Locate the cell with the specified text and output its (x, y) center coordinate. 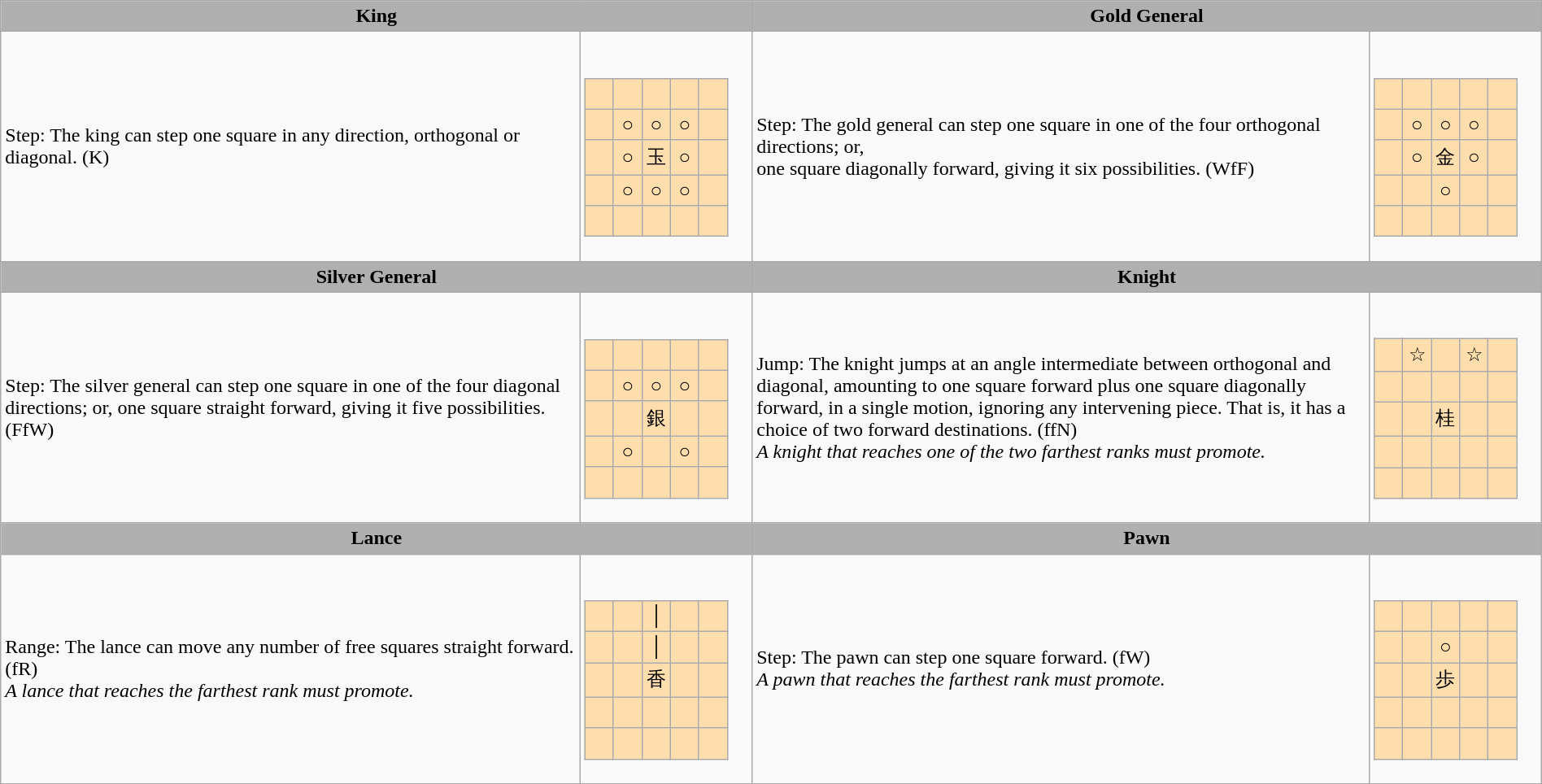
King (377, 16)
Range: The lance can move any number of free squares straight forward. (fR)A lance that reaches the farthest rank must promote. (290, 669)
│ │ 香 (666, 669)
Gold General (1147, 16)
銀 (656, 418)
歩 (1446, 680)
Step: The pawn can step one square forward. (fW)A pawn that reaches the farthest rank must promote. (1061, 669)
☆ ☆ 桂 (1455, 407)
桂 (1446, 420)
Step: The king can step one square in any direction, orthogonal or diagonal. (K) (290, 146)
香 (656, 680)
金 (1446, 158)
○ ○ ○ ○ 金 ○ ○ (1455, 146)
○ ○ ○ ○ 玉 ○ ○ ○ ○ (666, 146)
Lance (377, 538)
玉 (656, 158)
Silver General (377, 277)
Pawn (1147, 538)
○ 歩 (1455, 669)
○ ○ ○ 銀 ○ ○ (666, 407)
Knight (1147, 277)
